For the text-containing cell, return its midpoint in (X, Y) coordinate format. 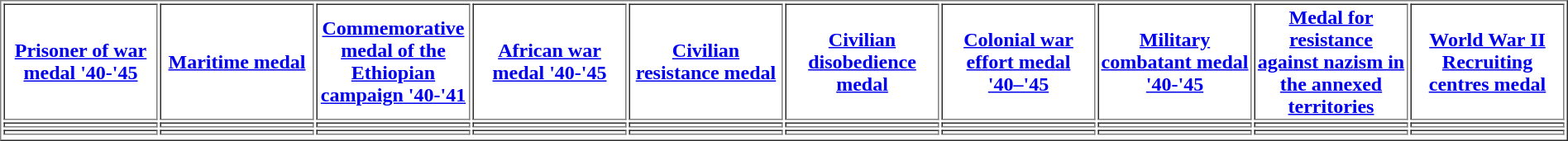
Military combatant medal '40-'45 (1175, 61)
Civilian resistance medal (705, 61)
World War II Recruiting centres medal (1488, 61)
Civilian disobedience medal (863, 61)
Colonial war effort medal '40–'45 (1018, 61)
Commemorative medal of the Ethiopian campaign '40-'41 (393, 61)
Medal for resistance against nazism in the annexed territories (1331, 61)
Maritime medal (237, 61)
Prisoner of war medal '40-'45 (80, 61)
African war medal '40-'45 (550, 61)
